Identify which cell holds the provided text, then report its (x, y) central coordinate. 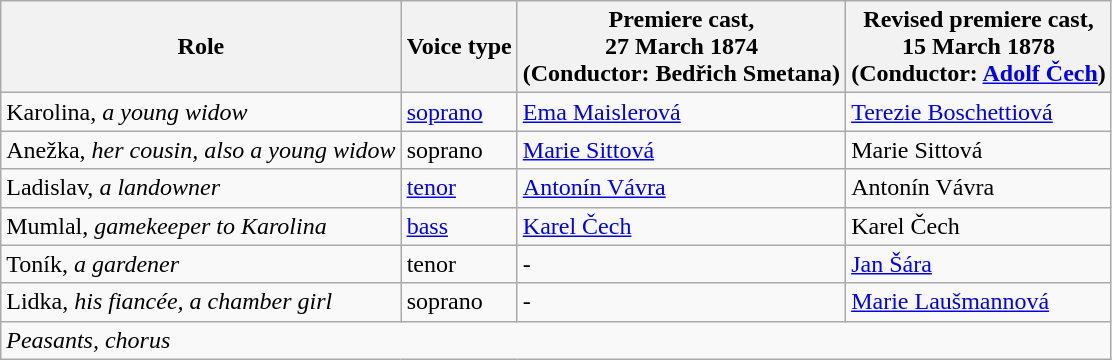
Role (201, 47)
Voice type (459, 47)
Ladislav, a landowner (201, 188)
Peasants, chorus (556, 340)
Jan Šára (979, 264)
Ema Maislerová (681, 112)
Toník, a gardener (201, 264)
Marie Laušmannová (979, 302)
Karolina, a young widow (201, 112)
Mumlal, gamekeeper to Karolina (201, 226)
Revised premiere cast,15 March 1878(Conductor: Adolf Čech) (979, 47)
Terezie Boschettiová (979, 112)
Premiere cast,27 March 1874(Conductor: Bedřich Smetana) (681, 47)
Lidka, his fiancée, a chamber girl (201, 302)
bass (459, 226)
Anežka, her cousin, also a young widow (201, 150)
